Search for the cell housing the specified text and yield its [X, Y] center coordinate. 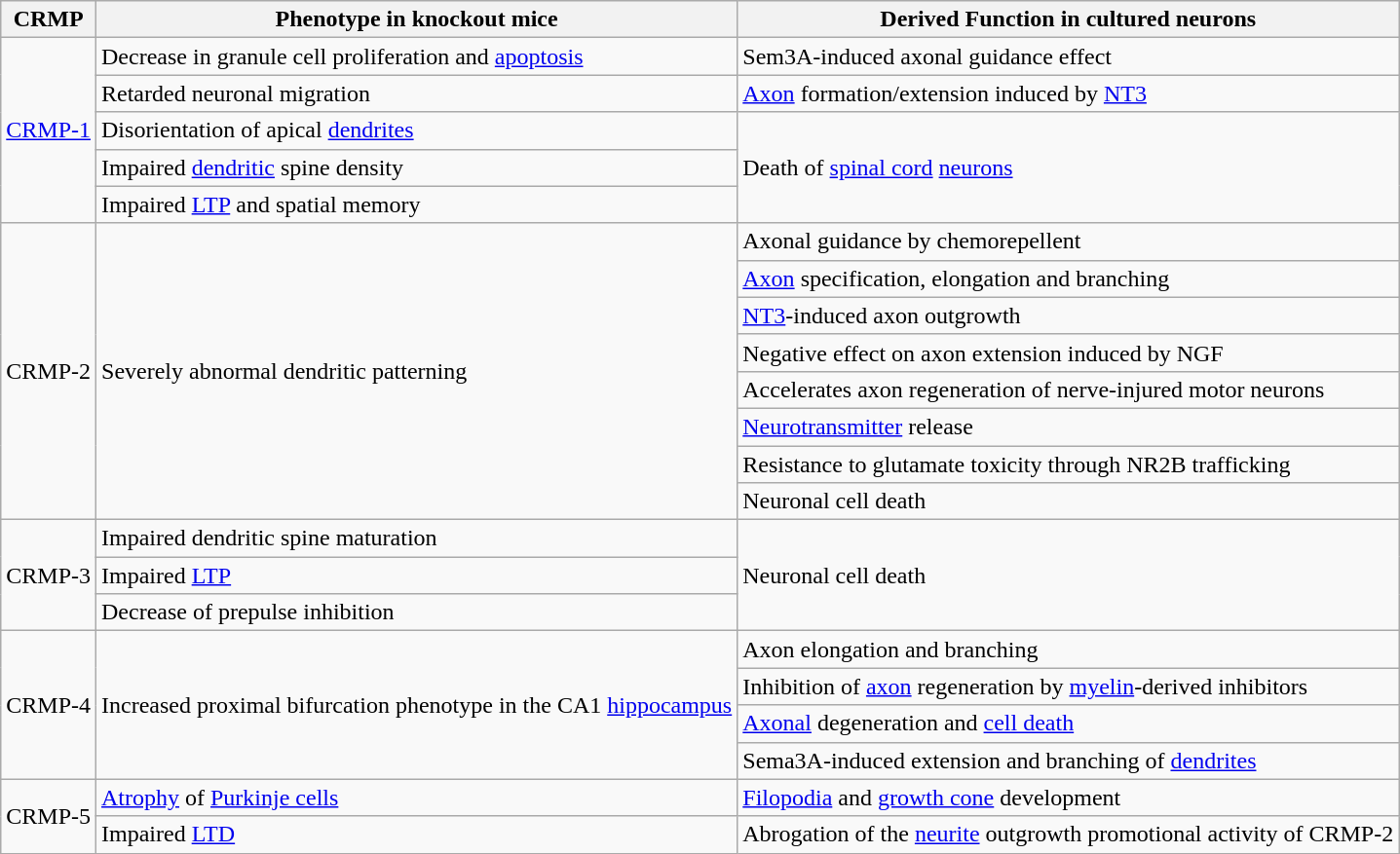
Severely abnormal dendritic patterning [417, 371]
Impaired LTD [417, 835]
Impaired LTP and spatial memory [417, 204]
CRMP [49, 19]
CRMP-3 [49, 576]
Sem3A-induced axonal guidance effect [1068, 56]
Axon formation/extension induced by NT3 [1068, 93]
Impaired dendritic spine density [417, 167]
Negative effect on axon extension induced by NGF [1068, 353]
Impaired dendritic spine maturation [417, 538]
Resistance to glutamate toxicity through NR2B trafficking [1068, 464]
Increased proximal bifurcation phenotype in the CA1 hippocampus [417, 705]
Retarded neuronal migration [417, 93]
Decrease of prepulse inhibition [417, 613]
CRMP-4 [49, 705]
Death of spinal cord neurons [1068, 167]
CRMP-1 [49, 130]
Axonal degeneration and cell death [1068, 724]
Disorientation of apical dendrites [417, 130]
Abrogation of the neurite outgrowth promotional activity of CRMP-2 [1068, 835]
Phenotype in knockout mice [417, 19]
Atrophy of Purkinje cells [417, 798]
Axonal guidance by chemorepellent [1068, 241]
Neurotransmitter release [1068, 427]
Derived Function in cultured neurons [1068, 19]
Impaired LTP [417, 576]
Axon elongation and branching [1068, 650]
Sema3A-induced extension and branching of dendrites [1068, 761]
Decrease in granule cell proliferation and apoptosis [417, 56]
Inhibition of axon regeneration by myelin-derived inhibitors [1068, 687]
CRMP-5 [49, 816]
Accelerates axon regeneration of nerve-injured motor neurons [1068, 390]
Filopodia and growth cone development [1068, 798]
CRMP-2 [49, 371]
Axon specification, elongation and branching [1068, 278]
NT3-induced axon outgrowth [1068, 316]
